Determine the [X, Y] coordinate at the center of the cell enclosing the given text.  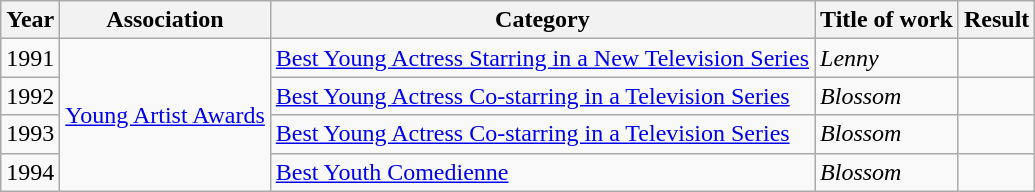
1993 [30, 134]
Title of work [887, 20]
Best Young Actress Starring in a New Television Series [542, 58]
1994 [30, 172]
Lenny [887, 58]
Category [542, 20]
1991 [30, 58]
Year [30, 20]
1992 [30, 96]
Association [165, 20]
Young Artist Awards [165, 115]
Best Youth Comedienne [542, 172]
Result [996, 20]
